Detect which cell encompasses the target text, then output its (X, Y) center coordinate. 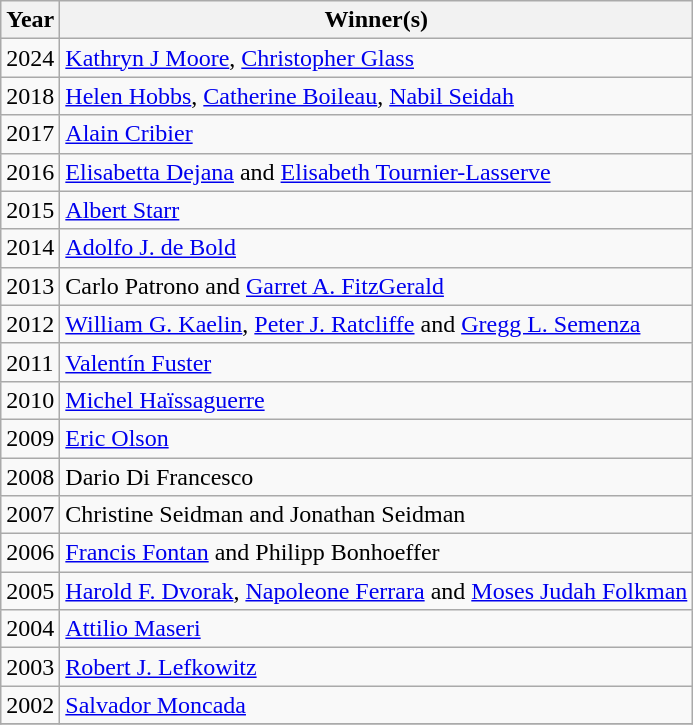
2009 (30, 438)
Adolfo J. de Bold (376, 248)
2014 (30, 248)
2005 (30, 591)
2011 (30, 362)
2003 (30, 667)
Albert Starr (376, 210)
Eric Olson (376, 438)
Christine Seidman and Jonathan Seidman (376, 515)
Helen Hobbs, Catherine Boileau, Nabil Seidah (376, 96)
2018 (30, 96)
2007 (30, 515)
Robert J. Lefkowitz (376, 667)
Attilio Maseri (376, 629)
Alain Cribier (376, 134)
2010 (30, 400)
2017 (30, 134)
2004 (30, 629)
Francis Fontan and Philipp Bonhoeffer (376, 553)
Kathryn J Moore, Christopher Glass (376, 58)
Dario Di Francesco (376, 477)
2015 (30, 210)
Valentín Fuster (376, 362)
Winner(s) (376, 20)
Carlo Patrono and Garret A. FitzGerald (376, 286)
2002 (30, 705)
2008 (30, 477)
Elisabetta Dejana and Elisabeth Tournier-Lasserve (376, 172)
2012 (30, 324)
2016 (30, 172)
2013 (30, 286)
Michel Haïssaguerre (376, 400)
2006 (30, 553)
Year (30, 20)
Harold F. Dvorak, Napoleone Ferrara and Moses Judah Folkman (376, 591)
2024 (30, 58)
William G. Kaelin, Peter J. Ratcliffe and Gregg L. Semenza (376, 324)
Salvador Moncada (376, 705)
